Determine the [X, Y] coordinate at the center of the cell enclosing the given text.  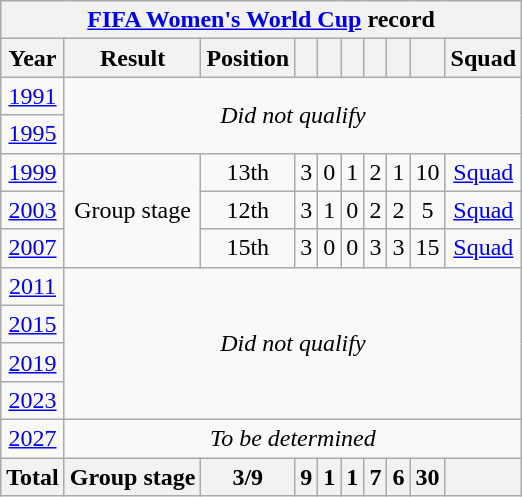
7 [376, 477]
30 [428, 477]
2019 [33, 362]
15 [428, 248]
2003 [33, 210]
2011 [33, 286]
12th [248, 210]
2007 [33, 248]
13th [248, 172]
6 [398, 477]
Position [248, 58]
To be determined [292, 438]
1999 [33, 172]
Year [33, 58]
2023 [33, 400]
2027 [33, 438]
5 [428, 210]
Result [132, 58]
1991 [33, 96]
9 [306, 477]
Total [33, 477]
FIFA Women's World Cup record [262, 20]
15th [248, 248]
3/9 [248, 477]
1995 [33, 134]
2015 [33, 324]
10 [428, 172]
